Scan for the cell matching the given text and deliver its (x, y) coordinate at center. 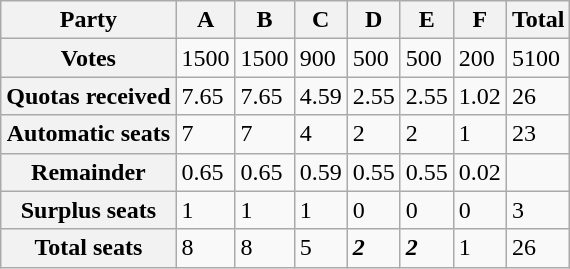
5 (320, 248)
4.59 (320, 96)
Surplus seats (88, 210)
Total (538, 20)
3 (538, 210)
1.02 (480, 96)
E (426, 20)
D (374, 20)
0.59 (320, 172)
F (480, 20)
Quotas received (88, 96)
0.02 (480, 172)
Party (88, 20)
Remainder (88, 172)
B (264, 20)
900 (320, 58)
Votes (88, 58)
5100 (538, 58)
4 (320, 134)
C (320, 20)
Automatic seats (88, 134)
200 (480, 58)
23 (538, 134)
A (206, 20)
Total seats (88, 248)
